Detect which cell encompasses the target text, then output its [x, y] center coordinate. 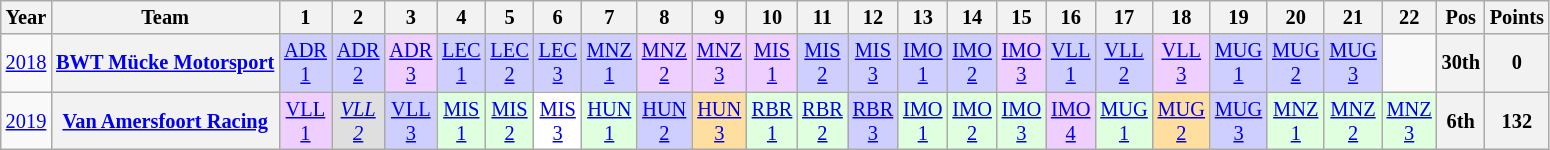
20 [1296, 17]
30th [1461, 63]
18 [1182, 17]
11 [822, 17]
8 [664, 17]
10 [772, 17]
ADR2 [358, 63]
ADR3 [412, 63]
Team [165, 17]
HUN1 [610, 121]
Pos [1461, 17]
0 [1517, 63]
LEC1 [461, 63]
HUN3 [720, 121]
2018 [26, 63]
17 [1124, 17]
2 [358, 17]
5 [509, 17]
Van Amersfoort Racing [165, 121]
3 [412, 17]
132 [1517, 121]
21 [1352, 17]
LEC2 [509, 63]
22 [1410, 17]
7 [610, 17]
6 [558, 17]
14 [972, 17]
2019 [26, 121]
RBR1 [772, 121]
1 [306, 17]
15 [1022, 17]
9 [720, 17]
IMO4 [1070, 121]
6th [1461, 121]
BWT Mücke Motorsport [165, 63]
ADR1 [306, 63]
Points [1517, 17]
RBR2 [822, 121]
19 [1238, 17]
HUN2 [664, 121]
4 [461, 17]
12 [873, 17]
LEC3 [558, 63]
Year [26, 17]
16 [1070, 17]
RBR3 [873, 121]
13 [922, 17]
